Extract the (x, y) coordinate from the center of the cell holding the provided text.  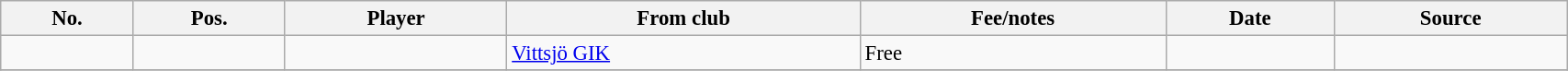
Vittsjö GIK (683, 53)
Free (1012, 53)
Player (396, 18)
From club (683, 18)
Pos. (209, 18)
Fee/notes (1012, 18)
Date (1250, 18)
No. (67, 18)
Source (1451, 18)
